Search for the cell housing the specified text and yield its (x, y) center coordinate. 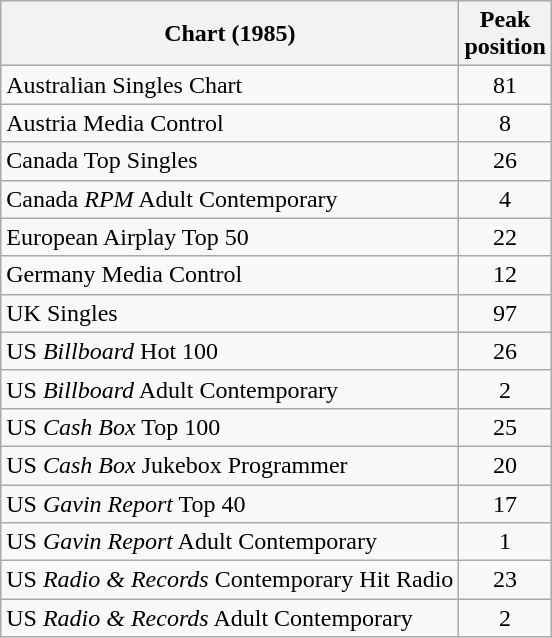
Australian Singles Chart (230, 85)
Peakposition (505, 34)
Canada RPM Adult Contemporary (230, 199)
97 (505, 313)
US Cash Box Top 100 (230, 427)
US Radio & Records Adult Contemporary (230, 618)
US Billboard Adult Contemporary (230, 389)
4 (505, 199)
US Gavin Report Top 40 (230, 503)
22 (505, 237)
US Radio & Records Contemporary Hit Radio (230, 580)
US Billboard Hot 100 (230, 351)
US Gavin Report Adult Contemporary (230, 542)
Germany Media Control (230, 275)
81 (505, 85)
Chart (1985) (230, 34)
20 (505, 465)
UK Singles (230, 313)
23 (505, 580)
17 (505, 503)
Austria Media Control (230, 123)
Canada Top Singles (230, 161)
8 (505, 123)
European Airplay Top 50 (230, 237)
US Cash Box Jukebox Programmer (230, 465)
25 (505, 427)
1 (505, 542)
12 (505, 275)
